Locate the cell with the specified text and output its (X, Y) center coordinate. 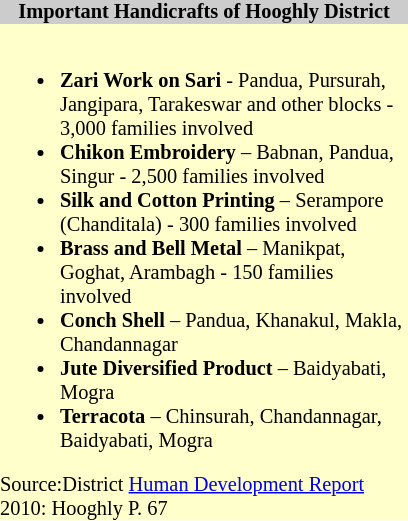
Important Handicrafts of Hooghly District (204, 12)
